Return the (X, Y) coordinate for the center point of the cell that contains the specified text.  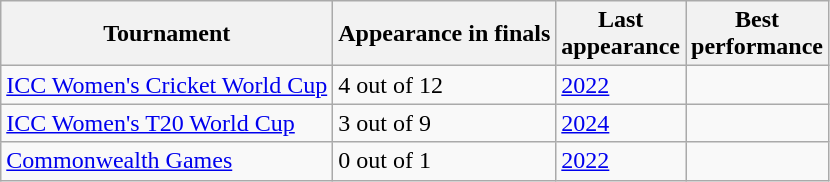
Lastappearance (621, 34)
0 out of 1 (444, 161)
2024 (621, 123)
Commonwealth Games (167, 161)
Bestperformance (758, 34)
3 out of 9 (444, 123)
Tournament (167, 34)
ICC Women's Cricket World Cup (167, 85)
ICC Women's T20 World Cup (167, 123)
Appearance in finals (444, 34)
4 out of 12 (444, 85)
